Detect which cell encompasses the target text, then output its (x, y) center coordinate. 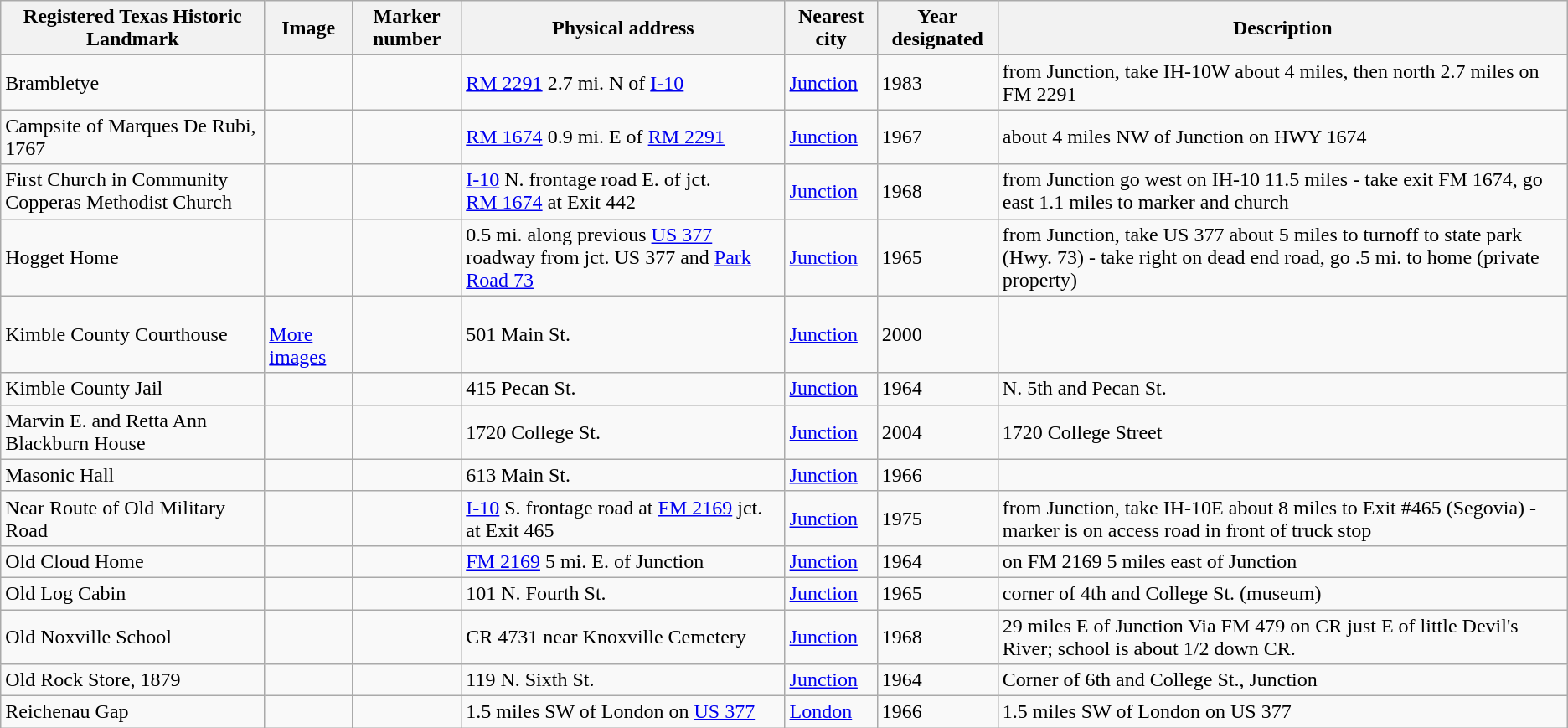
on FM 2169 5 miles east of Junction (1282, 561)
Corner of 6th and College St., Junction (1282, 680)
FM 2169 5 mi. E. of Junction (623, 561)
London (831, 712)
Registered Texas Historic Landmark (132, 28)
501 Main St. (623, 334)
1720 College Street (1282, 432)
2000 (937, 334)
about 4 miles NW of Junction on HWY 1674 (1282, 137)
Near Route of Old Military Road (132, 518)
Old Rock Store, 1879 (132, 680)
101 N. Fourth St. (623, 593)
1983 (937, 82)
N. 5th and Pecan St. (1282, 389)
I-10 S. frontage road at FM 2169 jct. at Exit 465 (623, 518)
613 Main St. (623, 475)
More images (308, 334)
Description (1282, 28)
119 N. Sixth St. (623, 680)
Physical address (623, 28)
Kimble County Courthouse (132, 334)
CR 4731 near Knoxville Cemetery (623, 637)
Kimble County Jail (132, 389)
0.5 mi. along previous US 377 roadway from jct. US 377 and Park Road 73 (623, 257)
from Junction, take IH-10W about 4 miles, then north 2.7 miles on FM 2291 (1282, 82)
I-10 N. frontage road E. of jct. RM 1674 at Exit 442 (623, 191)
from Junction, take IH-10E about 8 miles to Exit #465 (Segovia) - marker is on access road in front of truck stop (1282, 518)
Nearest city (831, 28)
from Junction, take US 377 about 5 miles to turnoff to state park (Hwy. 73) - take right on dead end road, go .5 mi. to home (private property) (1282, 257)
RM 1674 0.9 mi. E of RM 2291 (623, 137)
First Church in Community Copperas Methodist Church (132, 191)
Old Noxville School (132, 637)
1967 (937, 137)
corner of 4th and College St. (museum) (1282, 593)
Marker number (406, 28)
Year designated (937, 28)
Hogget Home (132, 257)
Reichenau Gap (132, 712)
Campsite of Marques De Rubi, 1767 (132, 137)
Brambletye (132, 82)
2004 (937, 432)
1975 (937, 518)
Image (308, 28)
Masonic Hall (132, 475)
Old Log Cabin (132, 593)
Marvin E. and Retta Ann Blackburn House (132, 432)
415 Pecan St. (623, 389)
RM 2291 2.7 mi. N of I-10 (623, 82)
29 miles E of Junction Via FM 479 on CR just E of little Devil's River; school is about 1/2 down CR. (1282, 637)
Old Cloud Home (132, 561)
1720 College St. (623, 432)
from Junction go west on IH-10 11.5 miles - take exit FM 1674, go east 1.1 miles to marker and church (1282, 191)
